Capture the cell that displays the provided text and extract its (X, Y) central coordinate. 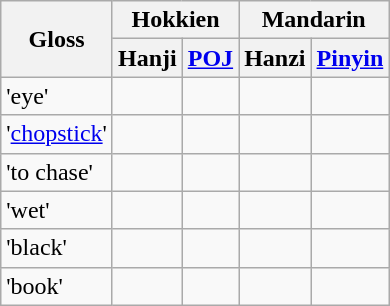
Mandarin (314, 20)
Gloss (57, 39)
Hanji (147, 58)
Pinyin (350, 58)
Hanzi (275, 58)
'wet' (57, 210)
Hokkien (175, 20)
'to chase' (57, 172)
'eye' (57, 96)
'chopstick' (57, 134)
POJ (210, 58)
'book' (57, 286)
'black' (57, 248)
